From the cell containing the given text, extract its center point as [X, Y] coordinate. 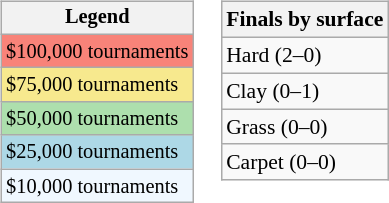
Legend [97, 18]
$75,000 tournaments [97, 85]
$100,000 tournaments [97, 51]
Carpet (0–0) [304, 162]
$50,000 tournaments [97, 119]
Finals by surface [304, 20]
Grass (0–0) [304, 127]
$10,000 tournaments [97, 186]
Clay (0–1) [304, 91]
$25,000 tournaments [97, 152]
Hard (2–0) [304, 55]
